Provide the (X, Y) coordinate of the cell's center where the given text is located.  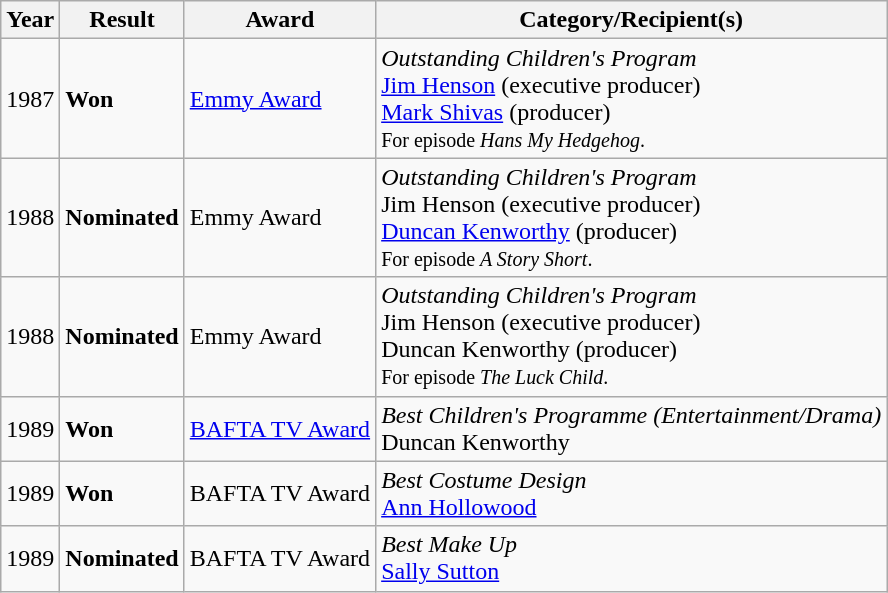
Outstanding Children's ProgramJim Henson (executive producer)Mark Shivas (producer)For episode Hans My Hedgehog. (632, 98)
Outstanding Children's ProgramJim Henson (executive producer)Duncan Kenworthy (producer)For episode A Story Short. (632, 218)
Best Children's Programme (Entertainment/Drama)Duncan Kenworthy (632, 428)
Best Make UpSally Sutton (632, 558)
Award (280, 20)
Best Costume DesignAnn Hollowood (632, 494)
Outstanding Children's ProgramJim Henson (executive producer)Duncan Kenworthy (producer)For episode The Luck Child. (632, 336)
Result (122, 20)
Year (30, 20)
1987 (30, 98)
Category/Recipient(s) (632, 20)
